Scan for the cell matching the given text and deliver its [x, y] coordinate at center. 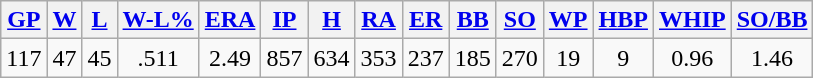
WP [568, 20]
GP [24, 20]
.511 [158, 58]
1.46 [772, 58]
353 [378, 58]
IP [284, 20]
117 [24, 58]
SO/BB [772, 20]
19 [568, 58]
237 [426, 58]
L [100, 20]
185 [472, 58]
857 [284, 58]
BB [472, 20]
WHIP [692, 20]
9 [623, 58]
ERA [230, 20]
SO [520, 20]
47 [64, 58]
ER [426, 20]
HBP [623, 20]
0.96 [692, 58]
W-L% [158, 20]
2.49 [230, 58]
W [64, 20]
270 [520, 58]
RA [378, 20]
45 [100, 58]
634 [332, 58]
H [332, 20]
